From the cell containing the given text, extract its center point as (X, Y) coordinate. 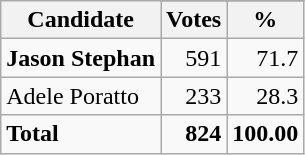
Votes (194, 20)
Jason Stephan (81, 58)
100.00 (266, 134)
Total (81, 134)
824 (194, 134)
28.3 (266, 96)
% (266, 20)
591 (194, 58)
Adele Poratto (81, 96)
71.7 (266, 58)
Candidate (81, 20)
233 (194, 96)
